Identify which cell holds the provided text, then report its [X, Y] central coordinate. 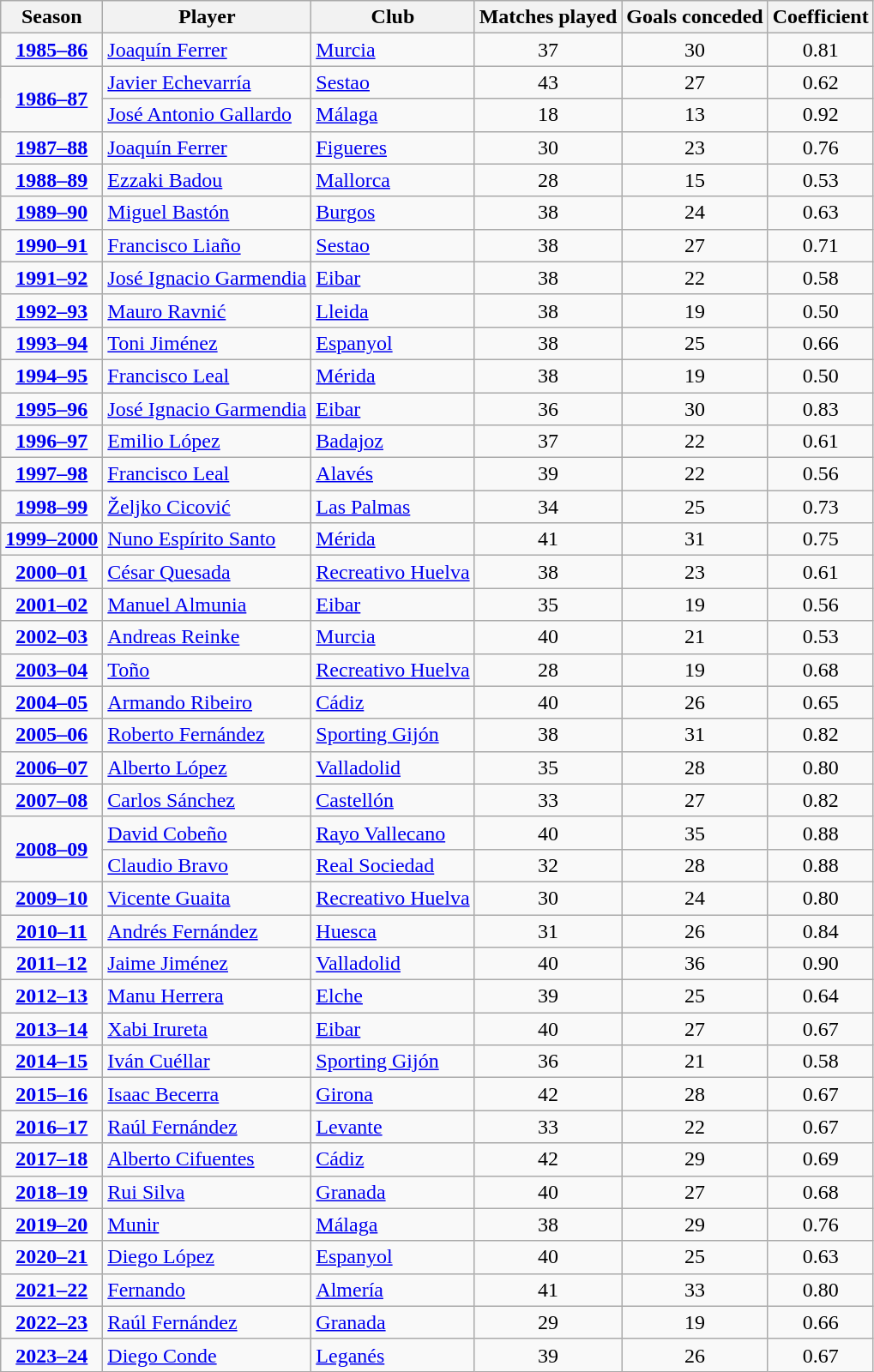
Toño [208, 670]
1998–99 [51, 507]
Girona [393, 1094]
Alavés [393, 474]
1993–94 [51, 343]
1985–86 [51, 50]
Las Palmas [393, 507]
1996–97 [51, 442]
2011–12 [51, 964]
0.64 [820, 996]
2007–08 [51, 800]
1991–92 [51, 278]
0.69 [820, 1159]
1994–95 [51, 376]
Badajoz [393, 442]
Coefficient [820, 17]
Munir [208, 1225]
David Cobeño [208, 833]
2004–05 [51, 702]
2005–06 [51, 735]
Rui Silva [208, 1192]
32 [548, 865]
Leganés [393, 1355]
Andreas Reinke [208, 637]
1992–93 [51, 310]
43 [548, 82]
Claudio Bravo [208, 865]
Elche [393, 996]
2010–11 [51, 930]
César Quesada [208, 572]
0.92 [820, 115]
13 [695, 115]
0.73 [820, 507]
2022–23 [51, 1322]
2021–22 [51, 1290]
1999–2000 [51, 539]
1988–89 [51, 180]
Manu Herrera [208, 996]
Huesca [393, 930]
Mallorca [393, 180]
2019–20 [51, 1225]
Club [393, 17]
2006–07 [51, 767]
0.65 [820, 702]
0.75 [820, 539]
2014–15 [51, 1062]
Emilio López [208, 442]
Armando Ribeiro [208, 702]
2003–04 [51, 670]
1989–90 [51, 213]
2023–24 [51, 1355]
Lleida [393, 310]
Matches played [548, 17]
Rayo Vallecano [393, 833]
2002–03 [51, 637]
2001–02 [51, 605]
Andrés Fernández [208, 930]
Player [208, 17]
2013–14 [51, 1029]
2012–13 [51, 996]
Željko Cicović [208, 507]
1986–87 [51, 99]
Alberto López [208, 767]
1990–91 [51, 245]
Castellón [393, 800]
0.90 [820, 964]
1995–96 [51, 409]
Burgos [393, 213]
0.62 [820, 82]
2016–17 [51, 1127]
Iván Cuéllar [208, 1062]
Miguel Bastón [208, 213]
Real Sociedad [393, 865]
2008–09 [51, 849]
Almería [393, 1290]
Diego López [208, 1257]
Carlos Sánchez [208, 800]
Mauro Ravnić [208, 310]
Levante [393, 1127]
Vicente Guaita [208, 898]
Manuel Almunia [208, 605]
2018–19 [51, 1192]
Xabi Irureta [208, 1029]
Francisco Liaño [208, 245]
José Antonio Gallardo [208, 115]
15 [695, 180]
Ezzaki Badou [208, 180]
Season [51, 17]
0.81 [820, 50]
Nuno Espírito Santo [208, 539]
2017–18 [51, 1159]
Toni Jiménez [208, 343]
0.83 [820, 409]
Jaime Jiménez [208, 964]
0.84 [820, 930]
Roberto Fernández [208, 735]
Alberto Cifuentes [208, 1159]
34 [548, 507]
Figueres [393, 147]
2020–21 [51, 1257]
Fernando [208, 1290]
18 [548, 115]
Goals conceded [695, 17]
Diego Conde [208, 1355]
1997–98 [51, 474]
1987–88 [51, 147]
0.71 [820, 245]
2009–10 [51, 898]
2015–16 [51, 1094]
Javier Echevarría [208, 82]
2000–01 [51, 572]
Isaac Becerra [208, 1094]
